Capture the cell that displays the provided text and extract its (x, y) central coordinate. 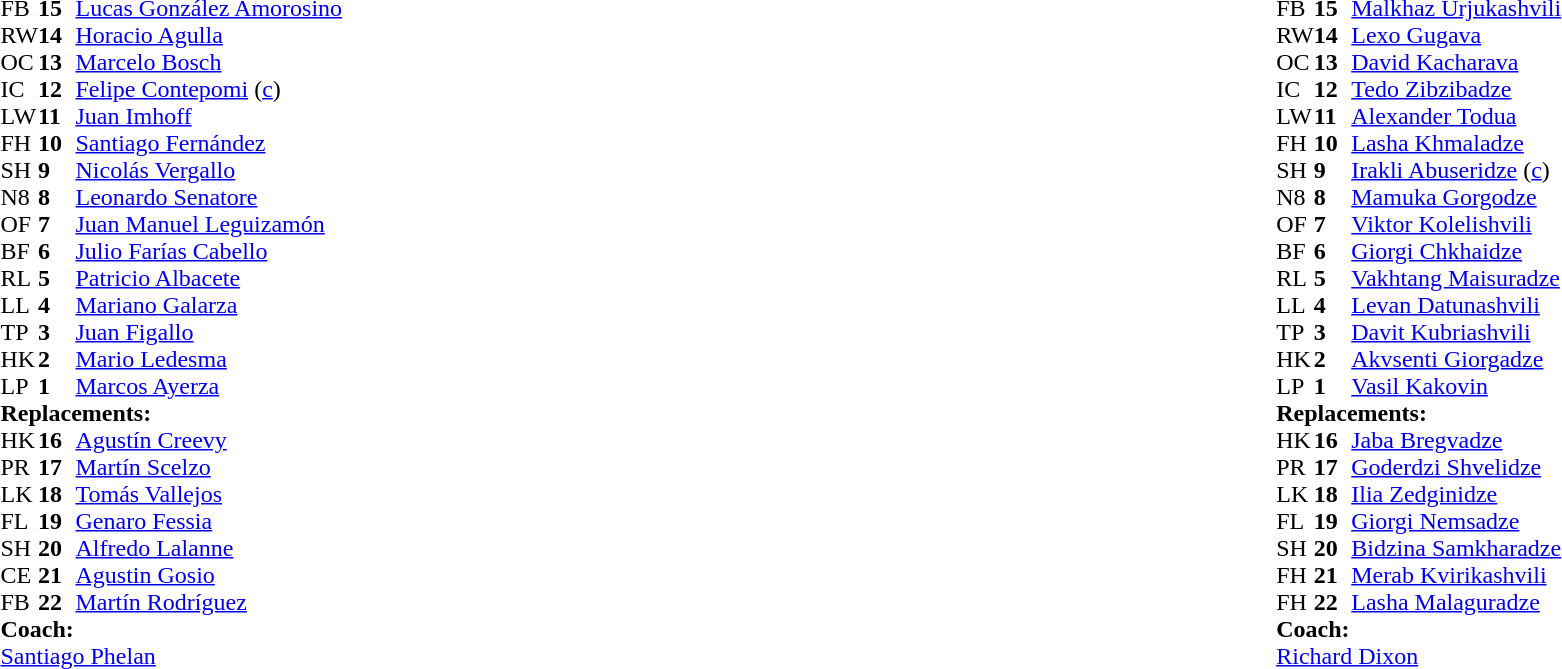
Mario Ledesma (210, 360)
Martín Rodríguez (210, 602)
Julio Farías Cabello (210, 252)
Felipe Contepomi (c) (210, 90)
Genaro Fessia (210, 522)
Nicolás Vergallo (210, 170)
Marcos Ayerza (210, 386)
Juan Imhoff (210, 116)
David Kacharava (1456, 62)
Vakhtang Maisuradze (1456, 278)
Lexo Gugava (1456, 36)
Vasil Kakovin (1456, 386)
Lasha Khmaladze (1456, 144)
Agustín Creevy (210, 440)
Juan Figallo (210, 332)
Viktor Kolelishvili (1456, 224)
Agustin Gosio (210, 576)
FB (19, 602)
Santiago Fernández (210, 144)
Patricio Albacete (210, 278)
Akvsenti Giorgadze (1456, 360)
Juan Manuel Leguizamón (210, 224)
Alexander Todua (1456, 116)
Tedo Zibzibadze (1456, 90)
Mamuka Gorgodze (1456, 198)
Martín Scelzo (210, 468)
Horacio Agulla (210, 36)
Richard Dixon (1418, 656)
Merab Kvirikashvili (1456, 576)
Goderdzi Shvelidze (1456, 468)
Alfredo Lalanne (210, 548)
Giorgi Chkhaidze (1456, 252)
CE (19, 576)
Mariano Galarza (210, 306)
Giorgi Nemsadze (1456, 522)
Santiago Phelan (171, 656)
Lasha Malaguradze (1456, 602)
Marcelo Bosch (210, 62)
Bidzina Samkharadze (1456, 548)
Jaba Bregvadze (1456, 440)
Leonardo Senatore (210, 198)
Davit Kubriashvili (1456, 332)
Ilia Zedginidze (1456, 494)
Levan Datunashvili (1456, 306)
Tomás Vallejos (210, 494)
Irakli Abuseridze (c) (1456, 170)
